Search for the cell housing the specified text and yield its [X, Y] center coordinate. 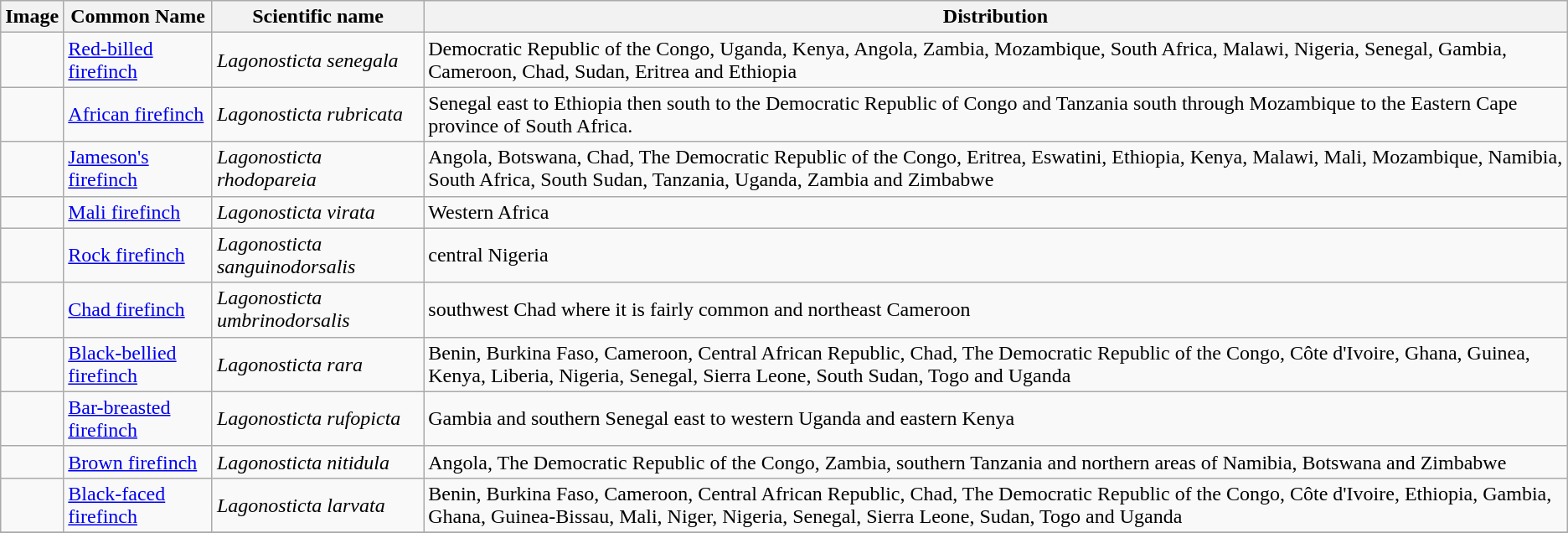
Rock firefinch [138, 255]
Lagonosticta senegala [317, 60]
Western Africa [995, 212]
Lagonosticta sanguinodorsalis [317, 255]
Lagonosticta nitidula [317, 462]
Lagonosticta rhodopareia [317, 169]
Image [32, 17]
Lagonosticta rara [317, 364]
Jameson's firefinch [138, 169]
Chad firefinch [138, 310]
Distribution [995, 17]
Black-faced firefinch [138, 505]
Lagonosticta larvata [317, 505]
Red-billed firefinch [138, 60]
Common Name [138, 17]
Black-bellied firefinch [138, 364]
Bar-breasted firefinch [138, 419]
southwest Chad where it is fairly common and northeast Cameroon [995, 310]
central Nigeria [995, 255]
Brown firefinch [138, 462]
Scientific name [317, 17]
African firefinch [138, 114]
Lagonosticta umbrinodorsalis [317, 310]
Lagonosticta rubricata [317, 114]
Gambia and southern Senegal east to western Uganda and eastern Kenya [995, 419]
Lagonosticta rufopicta [317, 419]
Lagonosticta virata [317, 212]
Mali firefinch [138, 212]
Angola, The Democratic Republic of the Congo, Zambia, southern Tanzania and northern areas of Namibia, Botswana and Zimbabwe [995, 462]
